Search for the cell housing the specified text and yield its [x, y] center coordinate. 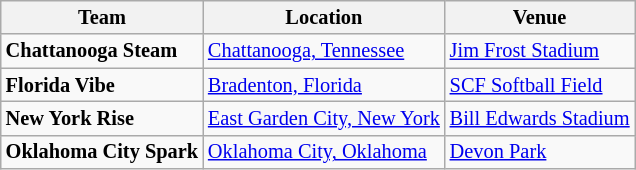
Florida Vibe [102, 85]
Bradenton, Florida [324, 85]
Bill Edwards Stadium [540, 118]
Venue [540, 17]
Jim Frost Stadium [540, 51]
New York Rise [102, 118]
Location [324, 17]
Chattanooga, Tennessee [324, 51]
Devon Park [540, 152]
Chattanooga Steam [102, 51]
Team [102, 17]
Oklahoma City, Oklahoma [324, 152]
Oklahoma City Spark [102, 152]
SCF Softball Field [540, 85]
East Garden City, New York [324, 118]
